Return the (x, y) coordinate for the center point of the cell that contains the specified text.  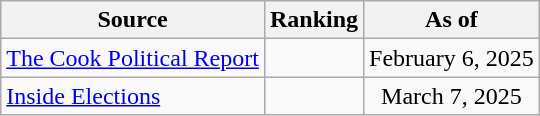
As of (452, 20)
February 6, 2025 (452, 58)
March 7, 2025 (452, 96)
Source (133, 20)
Ranking (314, 20)
The Cook Political Report (133, 58)
Inside Elections (133, 96)
